Detect which cell encompasses the target text, then output its [x, y] center coordinate. 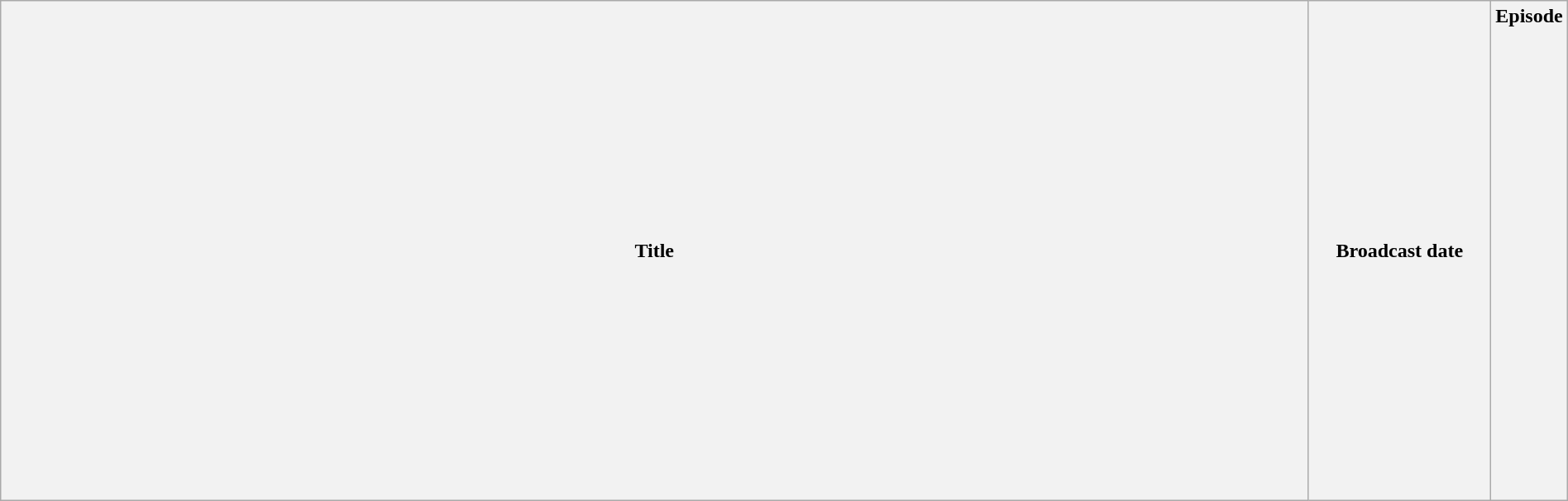
Episode [1529, 251]
Broadcast date [1399, 251]
Title [655, 251]
